Return [X, Y] of the center of cell containing provided text 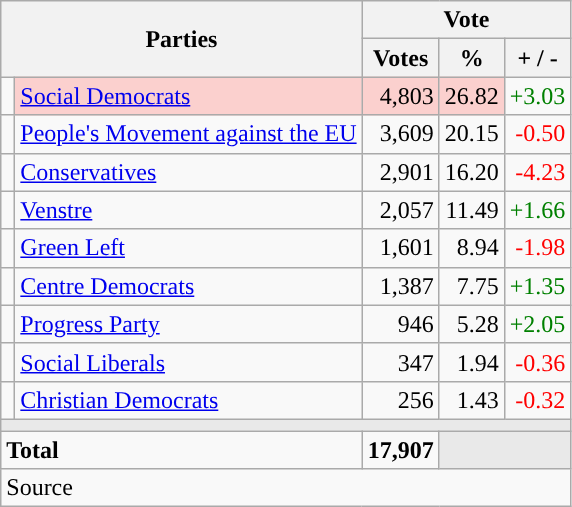
946 [400, 324]
2,901 [400, 172]
Source [286, 488]
Social Democrats [188, 96]
+1.35 [538, 286]
Venstre [188, 210]
+2.05 [538, 324]
Christian Democrats [188, 400]
26.82 [472, 96]
Conservatives [188, 172]
1,601 [400, 248]
Green Left [188, 248]
+ / - [538, 58]
347 [400, 362]
-0.32 [538, 400]
-0.36 [538, 362]
Total [182, 449]
-1.98 [538, 248]
11.49 [472, 210]
16.20 [472, 172]
People's Movement against the EU [188, 134]
1.43 [472, 400]
+3.03 [538, 96]
3,609 [400, 134]
Social Liberals [188, 362]
2,057 [400, 210]
17,907 [400, 449]
+1.66 [538, 210]
20.15 [472, 134]
Progress Party [188, 324]
-0.50 [538, 134]
Centre Democrats [188, 286]
8.94 [472, 248]
7.75 [472, 286]
-4.23 [538, 172]
Vote [466, 20]
4,803 [400, 96]
1.94 [472, 362]
Votes [400, 58]
256 [400, 400]
5.28 [472, 324]
% [472, 58]
1,387 [400, 286]
Parties [182, 39]
